Locate the cell with the specified text and output its [X, Y] center coordinate. 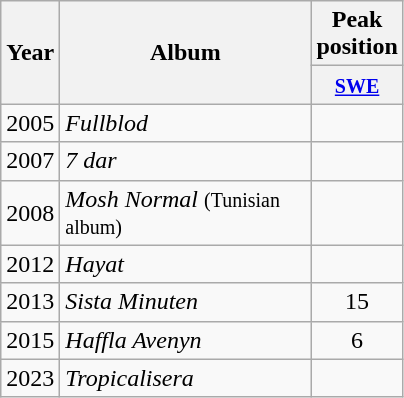
2023 [30, 378]
Haffla Avenyn [186, 340]
Year [30, 52]
2008 [30, 212]
Fullblod [186, 123]
Peak position [357, 34]
Album [186, 52]
2012 [30, 264]
Sista Minuten [186, 302]
2015 [30, 340]
Mosh Normal (Tunisian album) [186, 212]
7 dar [186, 161]
Tropicalisera [186, 378]
Hayat [186, 264]
6 [357, 340]
2013 [30, 302]
15 [357, 302]
2005 [30, 123]
2007 [30, 161]
SWE [357, 85]
